From the cell containing the given text, extract its center point as [X, Y] coordinate. 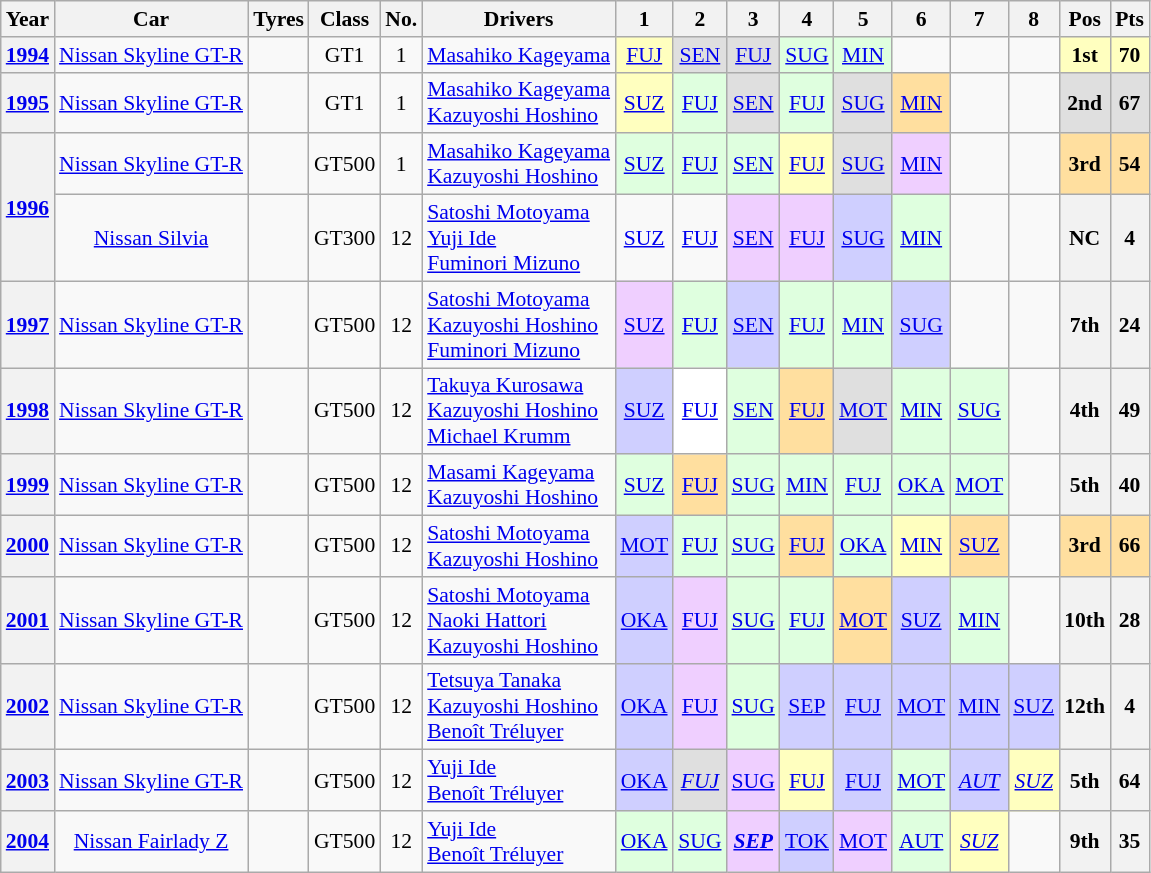
Masami Kageyama Kazuyoshi Hoshino [518, 486]
6 [921, 19]
2002 [28, 706]
64 [1130, 780]
Tyres [278, 19]
Nissan Silvia [151, 238]
1999 [28, 486]
1997 [28, 324]
5 [863, 19]
4th [1084, 412]
Takuya Kurosawa Kazuyoshi Hoshino Michael Krumm [518, 412]
1st [1084, 55]
2nd [1084, 102]
1998 [28, 412]
66 [1130, 546]
Tetsuya Tanaka Kazuyoshi Hoshino Benoît Tréluyer [518, 706]
2004 [28, 842]
2003 [28, 780]
Satoshi Motoyama Kazuyoshi Hoshino Fuminori Mizuno [518, 324]
No. [401, 19]
10th [1084, 620]
Satoshi Motoyama Naoki Hattori Kazuyoshi Hoshino [518, 620]
9th [1084, 842]
GT300 [344, 238]
28 [1130, 620]
67 [1130, 102]
7 [979, 19]
3 [754, 19]
Year [28, 19]
Drivers [518, 19]
Pos [1084, 19]
Satoshi Motoyama Kazuyoshi Hoshino [518, 546]
2 [700, 19]
2000 [28, 546]
1995 [28, 102]
35 [1130, 842]
1994 [28, 55]
24 [1130, 324]
Class [344, 19]
7th [1084, 324]
40 [1130, 486]
2001 [28, 620]
NC [1084, 238]
54 [1130, 164]
49 [1130, 412]
Masahiko Kageyama [518, 55]
Car [151, 19]
12th [1084, 706]
8 [1034, 19]
TOK [807, 842]
Nissan Fairlady Z [151, 842]
70 [1130, 55]
Pts [1130, 19]
1996 [28, 208]
Satoshi Motoyama Yuji Ide Fuminori Mizuno [518, 238]
